Return [x, y] of the center of cell containing provided text 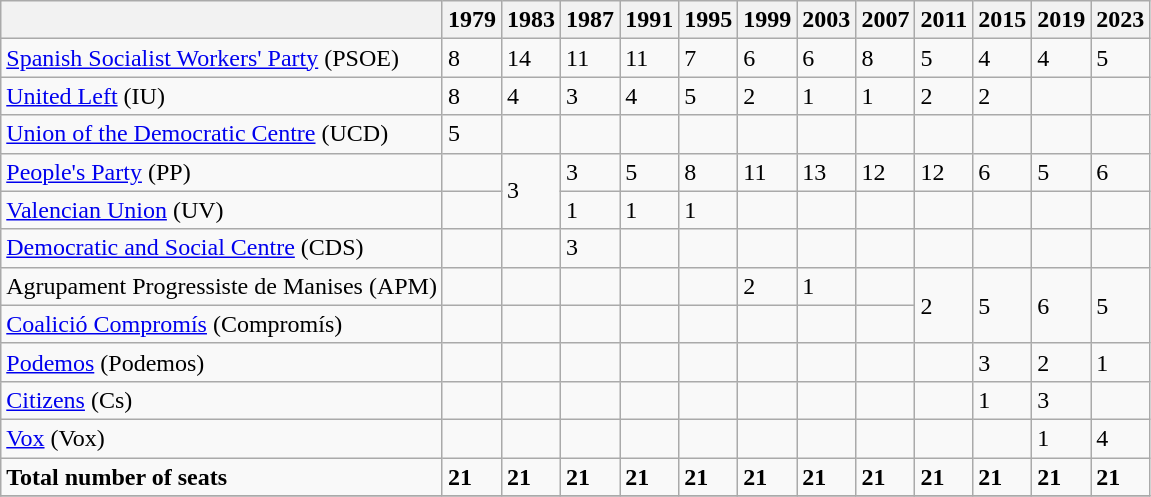
7 [708, 58]
Union of the Democratic Centre (UCD) [222, 134]
13 [826, 172]
Vox (Vox) [222, 438]
1987 [590, 20]
Total number of seats [222, 477]
2023 [1120, 20]
2015 [1002, 20]
Coalició Compromís (Compromís) [222, 324]
2019 [1062, 20]
1983 [530, 20]
Valencian Union (UV) [222, 210]
United Left (IU) [222, 96]
Spanish Socialist Workers' Party (PSOE) [222, 58]
Citizens (Cs) [222, 400]
1979 [472, 20]
2003 [826, 20]
2011 [944, 20]
1991 [650, 20]
Podemos (Podemos) [222, 362]
People's Party (PP) [222, 172]
2007 [886, 20]
Democratic and Social Centre (CDS) [222, 248]
14 [530, 58]
1999 [768, 20]
Agrupament Progressiste de Manises (APM) [222, 286]
1995 [708, 20]
